Identify which cell holds the provided text, then report its (X, Y) central coordinate. 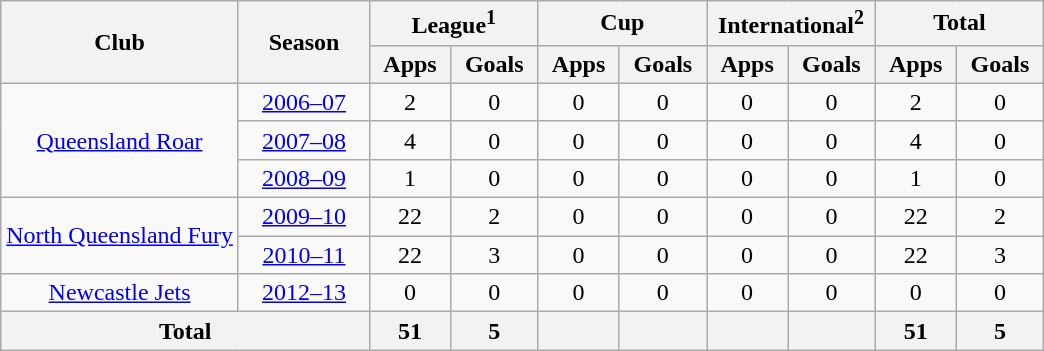
2010–11 (304, 255)
2009–10 (304, 217)
Cup (622, 24)
League1 (454, 24)
Club (120, 42)
International2 (792, 24)
North Queensland Fury (120, 236)
2008–09 (304, 178)
Queensland Roar (120, 140)
2012–13 (304, 293)
2006–07 (304, 102)
2007–08 (304, 140)
Season (304, 42)
Newcastle Jets (120, 293)
